Pinpoint the cell where the given text exists, returning its (x, y) midpoint coordinate. 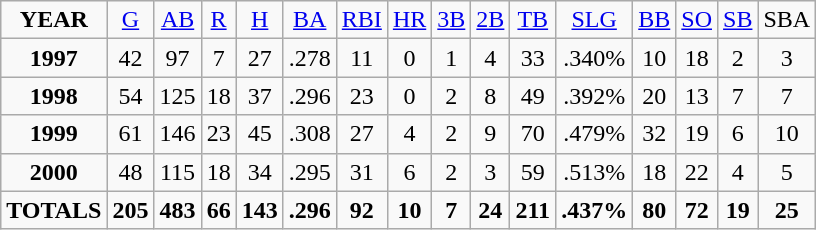
146 (178, 134)
115 (178, 172)
13 (697, 96)
YEAR (54, 20)
BB (654, 20)
.392% (594, 96)
3B (452, 20)
2B (490, 20)
22 (697, 172)
8 (490, 96)
80 (654, 210)
24 (490, 210)
11 (362, 58)
205 (130, 210)
.479% (594, 134)
.278 (310, 58)
SB (738, 20)
.308 (310, 134)
2000 (54, 172)
37 (260, 96)
H (260, 20)
.340% (594, 58)
48 (130, 172)
59 (533, 172)
211 (533, 210)
SLG (594, 20)
31 (362, 172)
HR (409, 20)
34 (260, 172)
1999 (54, 134)
25 (787, 210)
.437% (594, 210)
32 (654, 134)
42 (130, 58)
BA (310, 20)
R (218, 20)
.513% (594, 172)
SO (697, 20)
TOTALS (54, 210)
5 (787, 172)
1997 (54, 58)
9 (490, 134)
49 (533, 96)
70 (533, 134)
125 (178, 96)
45 (260, 134)
AB (178, 20)
483 (178, 210)
SBA (787, 20)
1998 (54, 96)
72 (697, 210)
61 (130, 134)
92 (362, 210)
143 (260, 210)
54 (130, 96)
1 (452, 58)
20 (654, 96)
TB (533, 20)
97 (178, 58)
RBI (362, 20)
G (130, 20)
.295 (310, 172)
33 (533, 58)
66 (218, 210)
